Determine the (X, Y) coordinate at the center of the cell enclosing the given text.  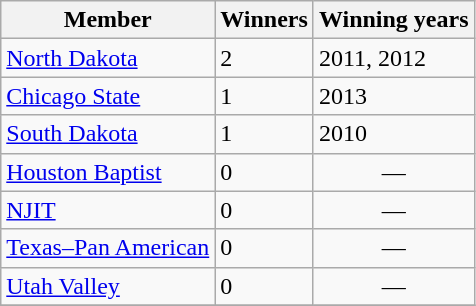
Winners (264, 20)
Member (108, 20)
2010 (394, 134)
2 (264, 58)
Utah Valley (108, 286)
Houston Baptist (108, 172)
Winning years (394, 20)
NJIT (108, 210)
Chicago State (108, 96)
2011, 2012 (394, 58)
2013 (394, 96)
Texas–Pan American (108, 248)
South Dakota (108, 134)
North Dakota (108, 58)
